Scan for the cell matching the given text and deliver its [x, y] coordinate at center. 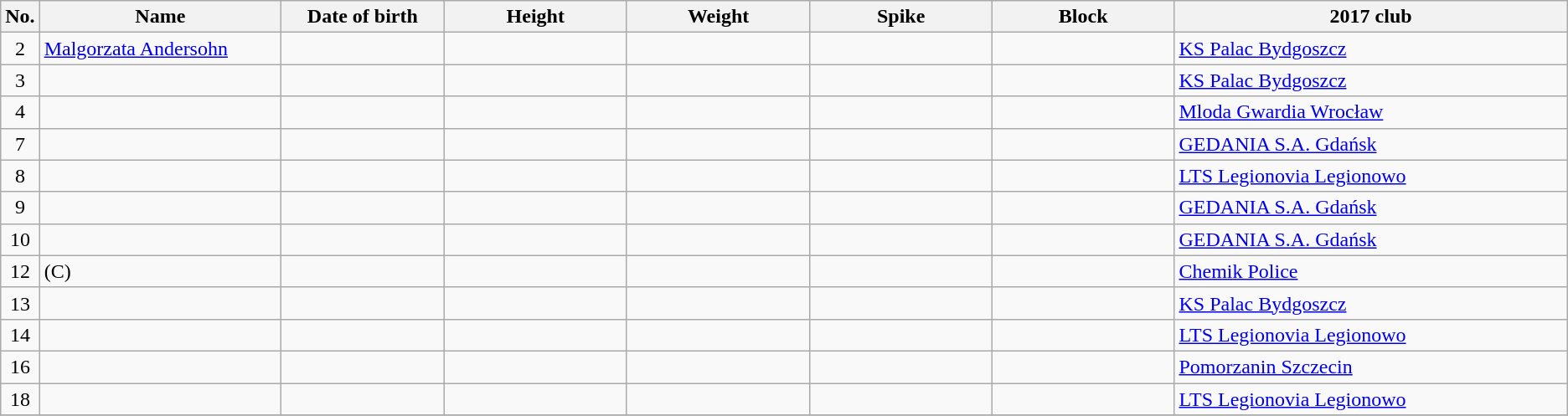
2 [20, 49]
2017 club [1370, 17]
Malgorzata Andersohn [160, 49]
Weight [718, 17]
Pomorzanin Szczecin [1370, 367]
Spike [901, 17]
14 [20, 335]
8 [20, 176]
Name [160, 17]
Date of birth [362, 17]
Chemik Police [1370, 271]
(C) [160, 271]
Height [535, 17]
13 [20, 303]
No. [20, 17]
Mloda Gwardia Wrocław [1370, 112]
7 [20, 144]
12 [20, 271]
10 [20, 239]
16 [20, 367]
18 [20, 399]
Block [1083, 17]
4 [20, 112]
3 [20, 80]
9 [20, 208]
